Return [X, Y] of the center of cell containing provided text 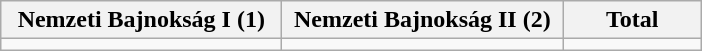
Total [632, 20]
Nemzeti Bajnokság I (1) [142, 20]
Nemzeti Bajnokság II (2) [422, 20]
